Locate the cell with the specified text and output its [x, y] center coordinate. 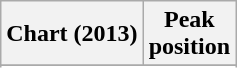
Chart (2013) [72, 34]
Peakposition [189, 34]
